Search for the cell housing the specified text and yield its [X, Y] center coordinate. 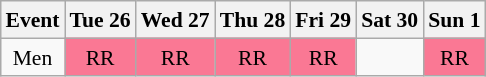
Fri 29 [323, 20]
Event [32, 20]
Sat 30 [390, 20]
Tue 26 [100, 20]
Thu 28 [253, 20]
Men [32, 56]
Sun 1 [454, 20]
Wed 27 [176, 20]
